From the cell containing the given text, extract its center point as (x, y) coordinate. 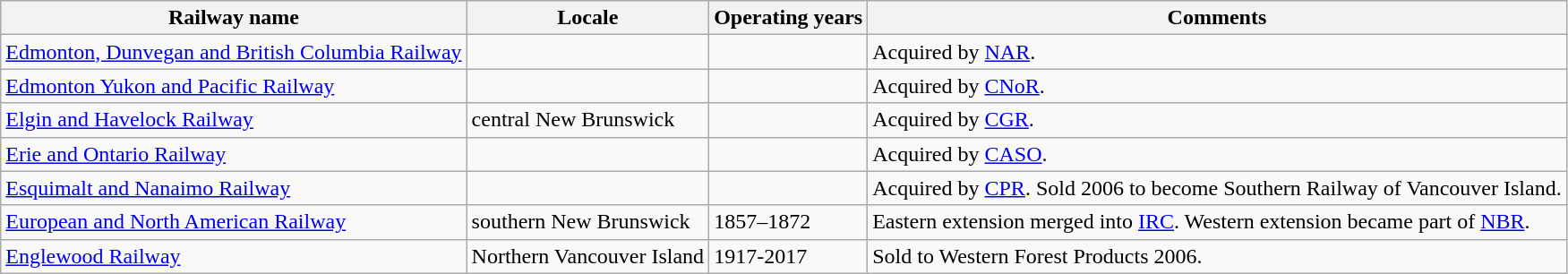
Esquimalt and Nanaimo Railway (234, 188)
Acquired by CNoR. (1218, 86)
European and North American Railway (234, 222)
Acquired by CASO. (1218, 154)
Northern Vancouver Island (587, 256)
Edmonton, Dunvegan and British Columbia Railway (234, 52)
Locale (587, 18)
Acquired by NAR. (1218, 52)
southern New Brunswick (587, 222)
1857–1872 (788, 222)
Acquired by CGR. (1218, 120)
Railway name (234, 18)
Sold to Western Forest Products 2006. (1218, 256)
Comments (1218, 18)
Englewood Railway (234, 256)
Operating years (788, 18)
Acquired by CPR. Sold 2006 to become Southern Railway of Vancouver Island. (1218, 188)
Edmonton Yukon and Pacific Railway (234, 86)
central New Brunswick (587, 120)
Erie and Ontario Railway (234, 154)
Elgin and Havelock Railway (234, 120)
1917-2017 (788, 256)
Eastern extension merged into IRC. Western extension became part of NBR. (1218, 222)
